Capture the cell that displays the provided text and extract its (X, Y) central coordinate. 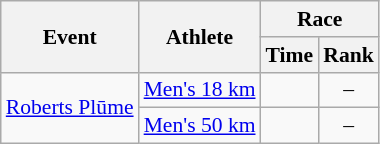
Men's 18 km (200, 90)
Roberts Plūme (70, 108)
Men's 50 km (200, 126)
Race (320, 19)
Event (70, 36)
Rank (348, 55)
Athlete (200, 36)
Time (290, 55)
